Find where the given text appears and provide that cell's center as (X, Y) coordinate. 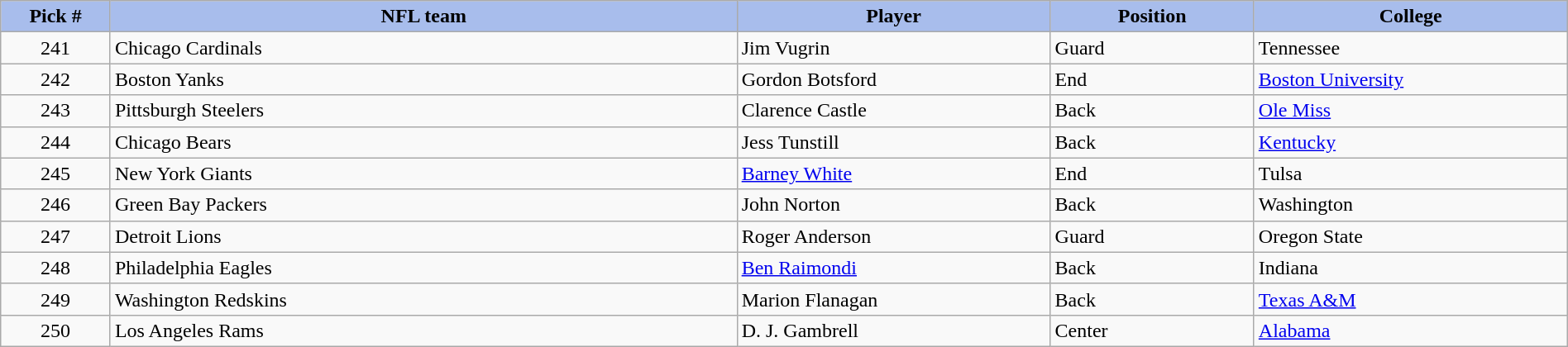
247 (56, 236)
D. J. Gambrell (893, 330)
Los Angeles Rams (423, 330)
246 (56, 205)
248 (56, 268)
Pittsburgh Steelers (423, 111)
Kentucky (1411, 142)
Oregon State (1411, 236)
Texas A&M (1411, 299)
Philadelphia Eagles (423, 268)
Boston University (1411, 79)
250 (56, 330)
Washington Redskins (423, 299)
Boston Yanks (423, 79)
Washington (1411, 205)
Green Bay Packers (423, 205)
242 (56, 79)
Jim Vugrin (893, 48)
Gordon Botsford (893, 79)
241 (56, 48)
Ben Raimondi (893, 268)
College (1411, 17)
Roger Anderson (893, 236)
249 (56, 299)
Ole Miss (1411, 111)
Center (1152, 330)
Pick # (56, 17)
Alabama (1411, 330)
Player (893, 17)
245 (56, 173)
244 (56, 142)
Marion Flanagan (893, 299)
Position (1152, 17)
Indiana (1411, 268)
Barney White (893, 173)
Tennessee (1411, 48)
New York Giants (423, 173)
John Norton (893, 205)
NFL team (423, 17)
243 (56, 111)
Tulsa (1411, 173)
Clarence Castle (893, 111)
Detroit Lions (423, 236)
Chicago Cardinals (423, 48)
Chicago Bears (423, 142)
Jess Tunstill (893, 142)
